Return [x, y] of the center of cell containing provided text 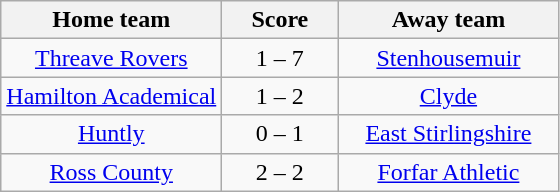
1 – 7 [280, 58]
Score [280, 20]
Threave Rovers [112, 58]
Huntly [112, 134]
2 – 2 [280, 172]
East Stirlingshire [448, 134]
Hamilton Academical [112, 96]
Away team [448, 20]
Clyde [448, 96]
Stenhousemuir [448, 58]
Ross County [112, 172]
Home team [112, 20]
1 – 2 [280, 96]
0 – 1 [280, 134]
Forfar Athletic [448, 172]
